Return the [X, Y] coordinate for the center point of the cell that contains the specified text.  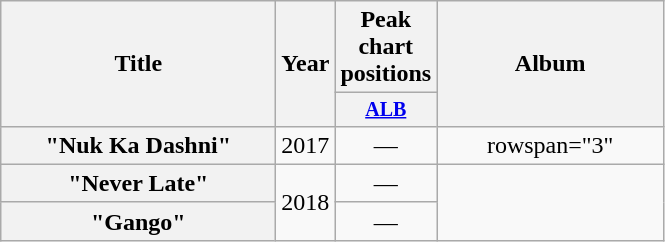
"Gango" [138, 221]
ALB [386, 110]
Album [550, 64]
2017 [306, 145]
rowspan="3" [550, 145]
"Never Late" [138, 183]
2018 [306, 202]
Year [306, 64]
Peak chart positions [386, 47]
"Nuk Ka Dashni" [138, 145]
Title [138, 64]
